Output the [x, y] coordinate of the center of the cell containing the given text.  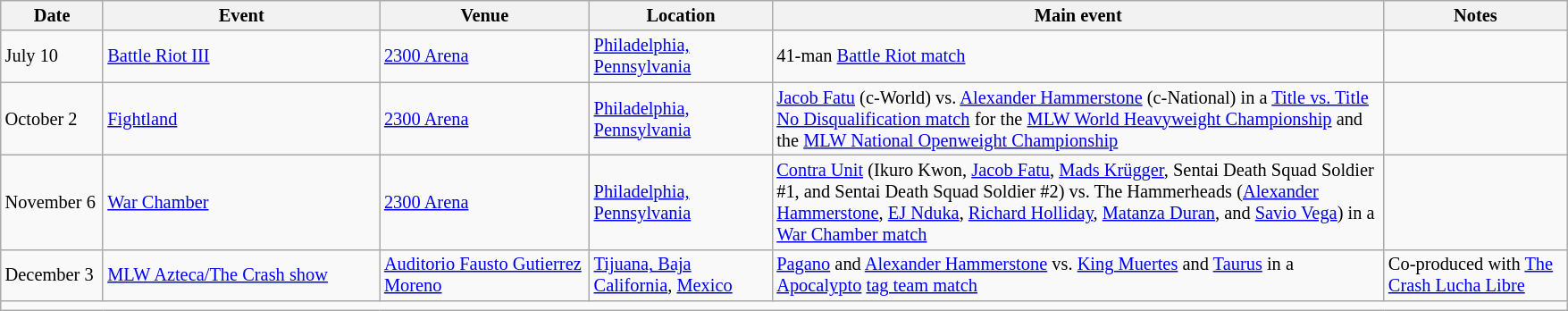
Event [241, 15]
Fightland [241, 119]
Tijuana, Baja California, Mexico [681, 275]
Pagano and Alexander Hammerstone vs. King Muertes and Taurus in a Apocalypto tag team match [1077, 275]
Notes [1476, 15]
October 2 [52, 119]
Location [681, 15]
Co-produced with The Crash Lucha Libre [1476, 275]
November 6 [52, 202]
December 3 [52, 275]
July 10 [52, 56]
Date [52, 15]
Main event [1077, 15]
Venue [484, 15]
Auditorio Fausto Gutierrez Moreno [484, 275]
Battle Riot III [241, 56]
War Chamber [241, 202]
MLW Azteca/The Crash show [241, 275]
41-man Battle Riot match [1077, 56]
